For the text-containing cell, return its midpoint in [x, y] coordinate format. 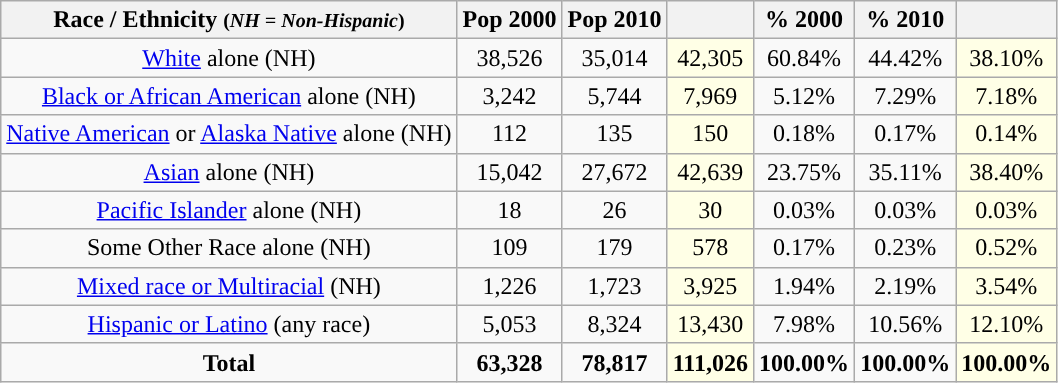
38,526 [510, 58]
5,744 [614, 96]
35,014 [614, 58]
0.23% [906, 248]
15,042 [510, 172]
10.56% [906, 324]
1,226 [510, 286]
44.42% [906, 58]
Hispanic or Latino (any race) [229, 324]
0.14% [1006, 134]
2.19% [906, 286]
30 [710, 210]
12.10% [1006, 324]
Pop 2010 [614, 20]
Mixed race or Multiracial (NH) [229, 286]
112 [510, 134]
7.98% [804, 324]
7,969 [710, 96]
179 [614, 248]
38.10% [1006, 58]
578 [710, 248]
1.94% [804, 286]
0.18% [804, 134]
Some Other Race alone (NH) [229, 248]
42,639 [710, 172]
63,328 [510, 362]
8,324 [614, 324]
135 [614, 134]
0.52% [1006, 248]
60.84% [804, 58]
27,672 [614, 172]
26 [614, 210]
7.18% [1006, 96]
White alone (NH) [229, 58]
3.54% [1006, 286]
38.40% [1006, 172]
111,026 [710, 362]
Asian alone (NH) [229, 172]
5.12% [804, 96]
Pacific Islander alone (NH) [229, 210]
1,723 [614, 286]
Pop 2000 [510, 20]
13,430 [710, 324]
% 2000 [804, 20]
3,242 [510, 96]
3,925 [710, 286]
Race / Ethnicity (NH = Non-Hispanic) [229, 20]
42,305 [710, 58]
Total [229, 362]
5,053 [510, 324]
150 [710, 134]
Native American or Alaska Native alone (NH) [229, 134]
Black or African American alone (NH) [229, 96]
7.29% [906, 96]
23.75% [804, 172]
35.11% [906, 172]
78,817 [614, 362]
109 [510, 248]
% 2010 [906, 20]
18 [510, 210]
